Detect which cell encompasses the target text, then output its [x, y] center coordinate. 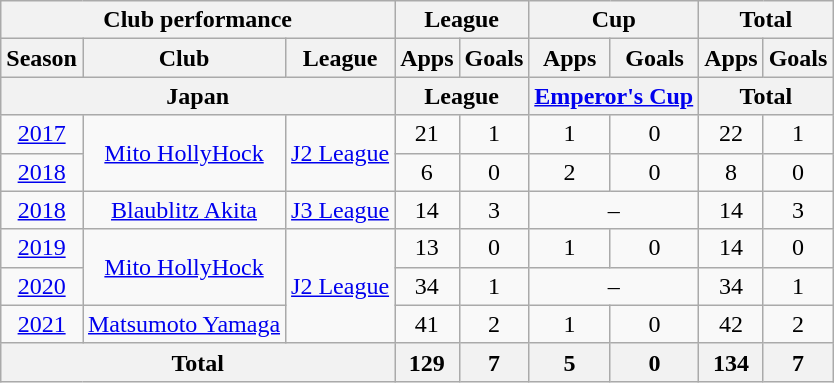
13 [427, 248]
J3 League [340, 210]
Season [42, 58]
42 [731, 324]
Matsumoto Yamaga [184, 324]
22 [731, 134]
8 [731, 172]
Blaublitz Akita [184, 210]
2021 [42, 324]
2017 [42, 134]
134 [731, 362]
6 [427, 172]
Club performance [198, 20]
Emperor's Cup [614, 96]
21 [427, 134]
41 [427, 324]
5 [570, 362]
2019 [42, 248]
Japan [198, 96]
Club [184, 58]
Cup [614, 20]
2020 [42, 286]
129 [427, 362]
